Return the [x, y] coordinate for the center point of the cell that contains the specified text.  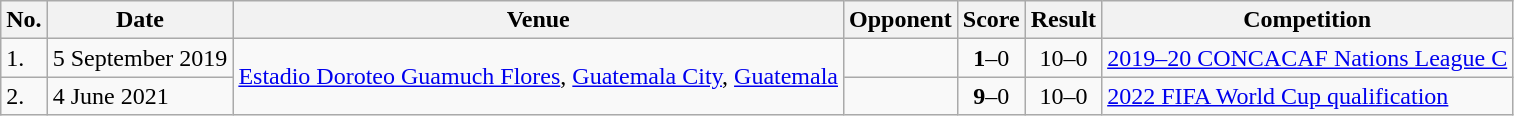
5 September 2019 [140, 58]
4 June 2021 [140, 96]
1–0 [991, 58]
2. [24, 96]
Opponent [901, 20]
9–0 [991, 96]
2019–20 CONCACAF Nations League C [1308, 58]
No. [24, 20]
2022 FIFA World Cup qualification [1308, 96]
Result [1063, 20]
Venue [538, 20]
Score [991, 20]
Date [140, 20]
1. [24, 58]
Competition [1308, 20]
Estadio Doroteo Guamuch Flores, Guatemala City, Guatemala [538, 77]
